From the cell containing the given text, extract its center point as (x, y) coordinate. 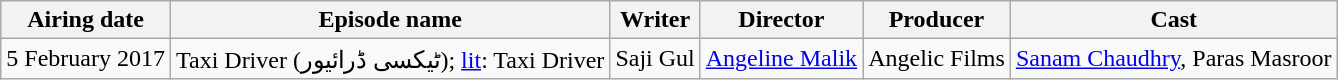
5 February 2017 (86, 59)
Sanam Chaudhry, Paras Masroor (1174, 59)
Director (781, 20)
Angeline Malik (781, 59)
Airing date (86, 20)
Cast (1174, 20)
Writer (655, 20)
Saji Gul (655, 59)
Angelic Films (937, 59)
Taxi Driver (ٹیکسی ڈرائیور); lit: Taxi Driver (390, 59)
Episode name (390, 20)
Producer (937, 20)
